Identify which cell holds the provided text, then report its [X, Y] central coordinate. 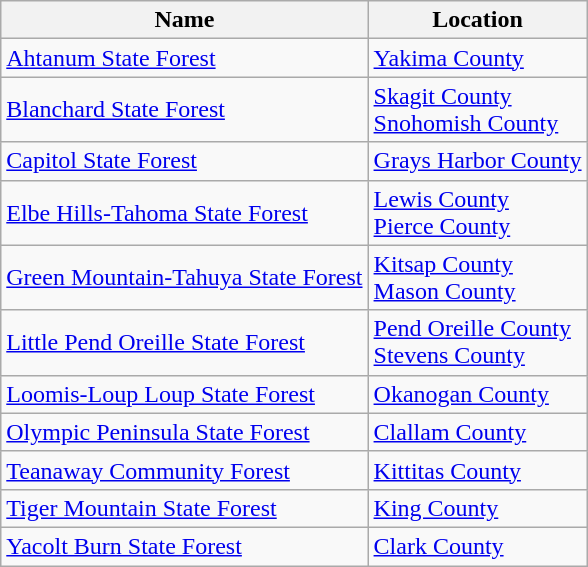
Lewis CountyPierce County [478, 212]
Location [478, 20]
Elbe Hills-Tahoma State Forest [184, 212]
Clallam County [478, 432]
Okanogan County [478, 394]
Teanaway Community Forest [184, 470]
Yacolt Burn State Forest [184, 546]
Olympic Peninsula State Forest [184, 432]
Capitol State Forest [184, 161]
Skagit CountySnohomish County [478, 110]
Tiger Mountain State Forest [184, 508]
Kittitas County [478, 470]
Ahtanum State Forest [184, 58]
Name [184, 20]
Green Mountain-Tahuya State Forest [184, 278]
Pend Oreille CountyStevens County [478, 342]
Blanchard State Forest [184, 110]
Little Pend Oreille State Forest [184, 342]
Grays Harbor County [478, 161]
Clark County [478, 546]
Yakima County [478, 58]
King County [478, 508]
Kitsap CountyMason County [478, 278]
Loomis-Loup Loup State Forest [184, 394]
